Scan for the cell matching the given text and deliver its [X, Y] coordinate at center. 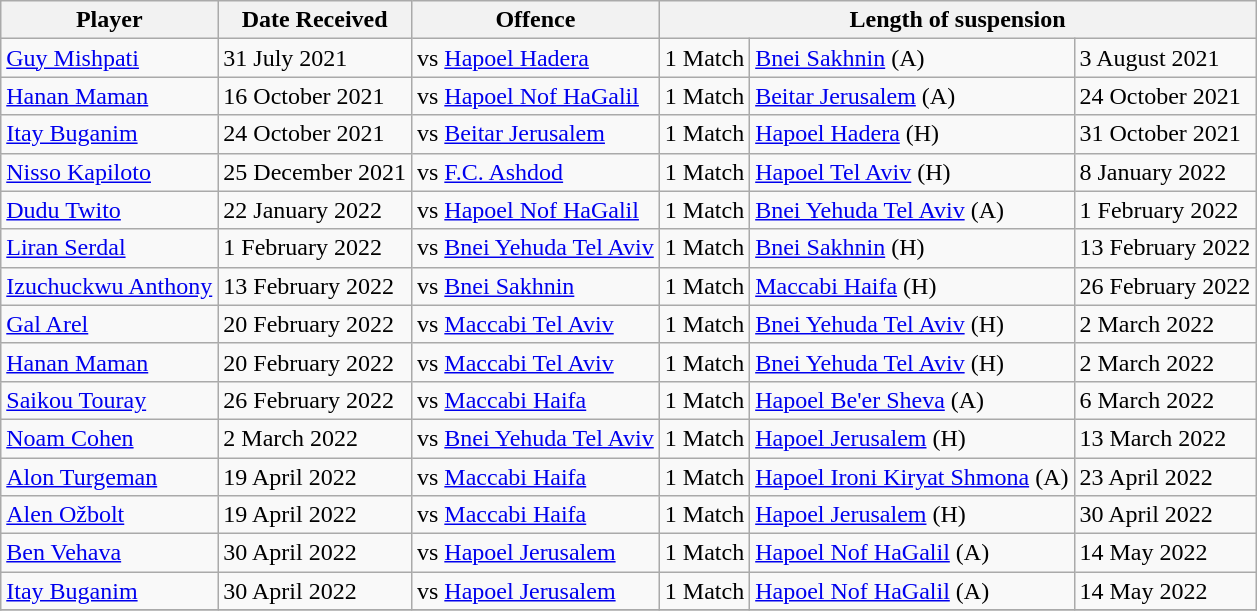
25 December 2021 [315, 172]
Maccabi Haifa (H) [912, 286]
vs Bnei Sakhnin [535, 286]
Nisso Kapiloto [110, 172]
Liran Serdal [110, 248]
vs F.C. Ashdod [535, 172]
Length of suspension [957, 20]
16 October 2021 [315, 96]
Noam Cohen [110, 438]
Alen Ožbolt [110, 515]
Guy Mishpati [110, 58]
vs Hapoel Hadera [535, 58]
Izuchuckwu Anthony [110, 286]
Hapoel Be'er Sheva (A) [912, 400]
Hapoel Tel Aviv (H) [912, 172]
31 July 2021 [315, 58]
Bnei Sakhnin (H) [912, 248]
Beitar Jerusalem (A) [912, 96]
Saikou Touray [110, 400]
Hapoel Ironi Kiryat Shmona (A) [912, 477]
8 January 2022 [1165, 172]
13 March 2022 [1165, 438]
vs Beitar Jerusalem [535, 134]
Date Received [315, 20]
Ben Vehava [110, 553]
23 April 2022 [1165, 477]
Player [110, 20]
Dudu Twito [110, 210]
22 January 2022 [315, 210]
Offence [535, 20]
Bnei Yehuda Tel Aviv (A) [912, 210]
Hapoel Hadera (H) [912, 134]
Bnei Sakhnin (A) [912, 58]
Gal Arel [110, 324]
6 March 2022 [1165, 400]
31 October 2021 [1165, 134]
3 August 2021 [1165, 58]
Alon Turgeman [110, 477]
